Detect which cell encompasses the target text, then output its [x, y] center coordinate. 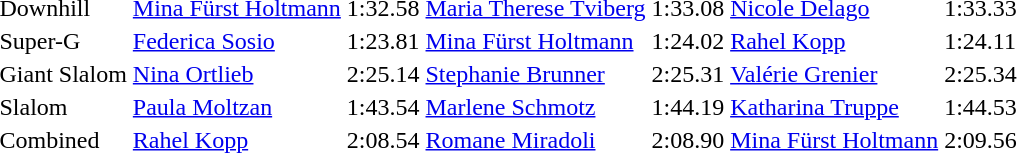
Rahel Kopp [834, 41]
2:25.31 [688, 74]
1:24.02 [688, 41]
1:43.54 [383, 107]
Mina Fürst Holtmann [536, 41]
Marlene Schmotz [536, 107]
Stephanie Brunner [536, 74]
2:25.14 [383, 74]
1:44.19 [688, 107]
Katharina Truppe [834, 107]
Paula Moltzan [236, 107]
Federica Sosio [236, 41]
1:23.81 [383, 41]
Valérie Grenier [834, 74]
Nina Ortlieb [236, 74]
